For the text-containing cell, return its midpoint in [x, y] coordinate format. 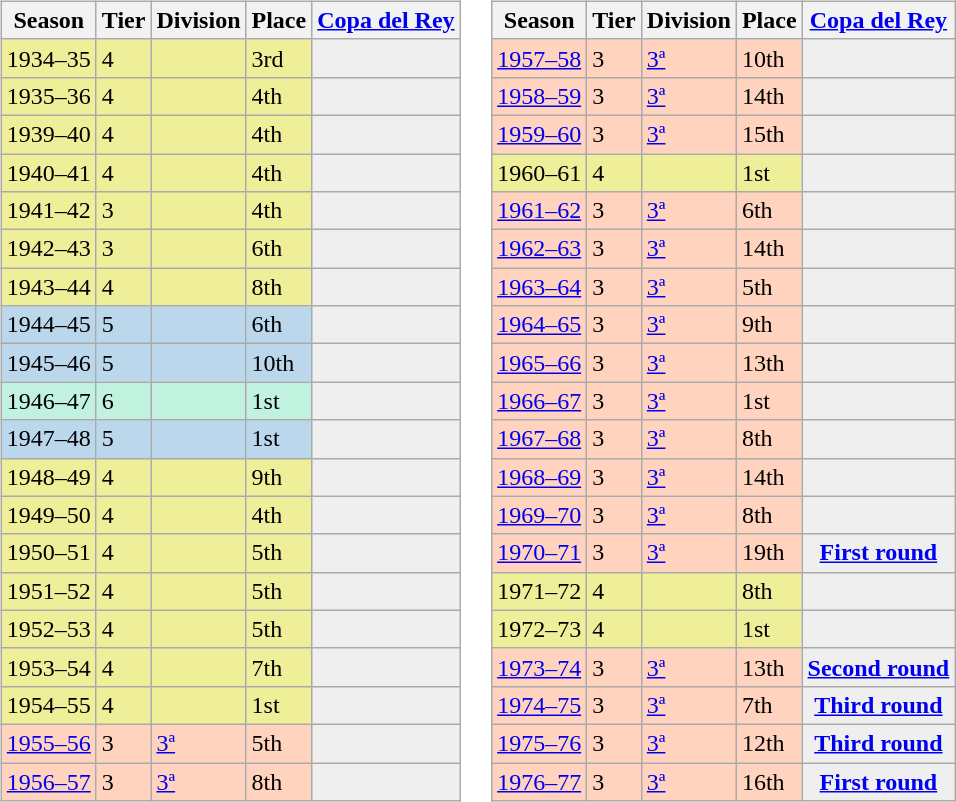
1964–65 [540, 325]
12th [769, 743]
1974–75 [540, 705]
1962–63 [540, 249]
1942–43 [48, 249]
1957–58 [540, 58]
1950–51 [48, 553]
1961–62 [540, 211]
19th [769, 553]
1945–46 [48, 363]
1953–54 [48, 667]
1971–72 [540, 591]
1948–49 [48, 477]
1976–77 [540, 781]
1954–55 [48, 705]
16th [769, 781]
1968–69 [540, 477]
15th [769, 134]
1972–73 [540, 629]
1944–45 [48, 325]
1946–47 [48, 401]
1939–40 [48, 134]
1963–64 [540, 287]
1943–44 [48, 287]
1947–48 [48, 439]
1934–35 [48, 58]
3rd [279, 58]
1949–50 [48, 515]
1969–70 [540, 515]
1973–74 [540, 667]
1960–61 [540, 173]
1965–66 [540, 363]
1940–41 [48, 173]
1959–60 [540, 134]
6 [124, 401]
1935–36 [48, 96]
1955–56 [48, 743]
1941–42 [48, 211]
1975–76 [540, 743]
1967–68 [540, 439]
1958–59 [540, 96]
1952–53 [48, 629]
1956–57 [48, 781]
1970–71 [540, 553]
Second round [878, 667]
1951–52 [48, 591]
1966–67 [540, 401]
